Scan for the cell matching the given text and deliver its (x, y) coordinate at center. 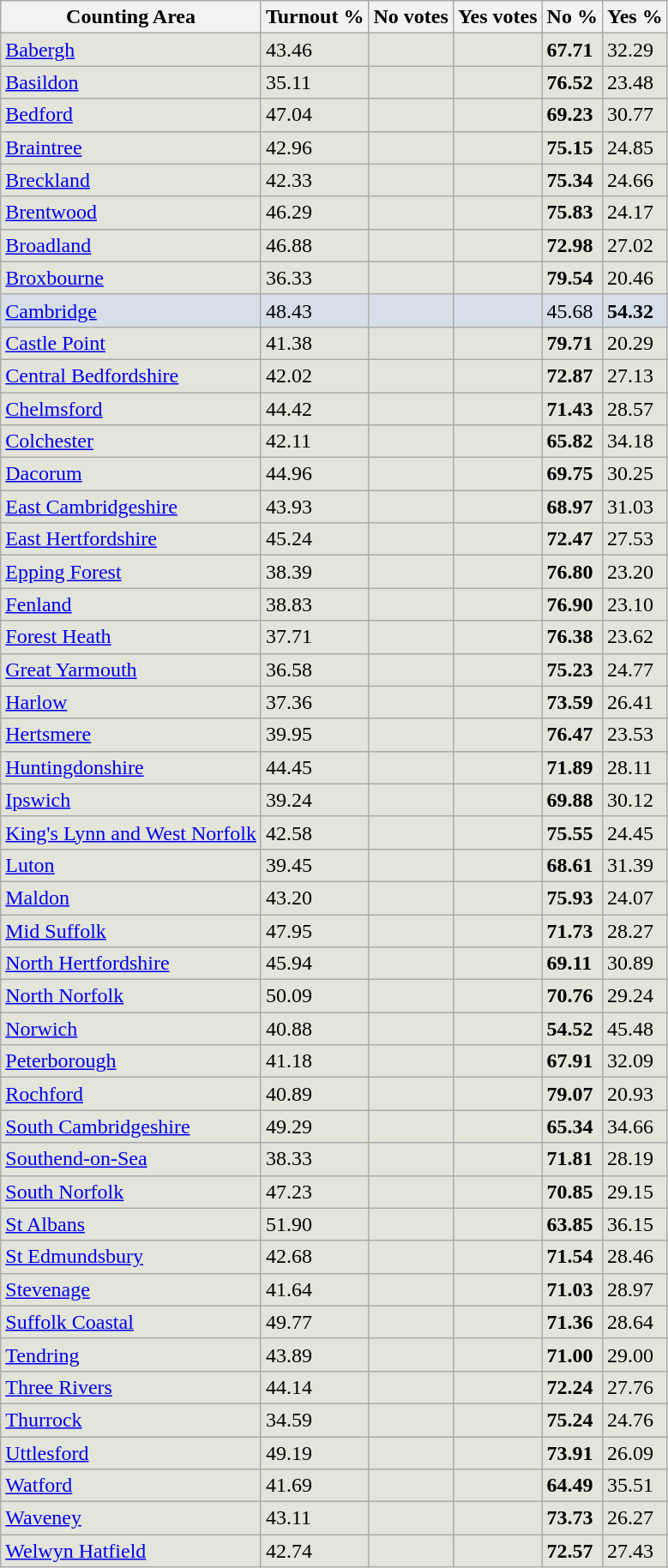
Bedford (131, 115)
38.83 (315, 604)
Broadland (131, 245)
75.34 (572, 180)
Turnout % (315, 17)
43.46 (315, 50)
47.23 (315, 1192)
Norwich (131, 1029)
Brentwood (131, 213)
Hertsmere (131, 735)
Three Rivers (131, 1387)
76.38 (572, 637)
23.10 (635, 604)
Babergh (131, 50)
71.73 (572, 930)
South Norfolk (131, 1192)
44.42 (315, 409)
48.43 (315, 310)
30.25 (635, 474)
20.46 (635, 278)
24.76 (635, 1420)
41.69 (315, 1486)
28.11 (635, 767)
72.87 (572, 375)
45.68 (572, 310)
23.62 (635, 637)
No % (572, 17)
71.00 (572, 1355)
Central Bedfordshire (131, 375)
41.64 (315, 1289)
65.82 (572, 442)
43.89 (315, 1355)
Thurrock (131, 1420)
42.33 (315, 180)
42.11 (315, 442)
72.47 (572, 539)
27.53 (635, 539)
Watford (131, 1486)
Peterborough (131, 1061)
27.02 (635, 245)
42.58 (315, 832)
30.89 (635, 964)
38.39 (315, 572)
46.29 (315, 213)
45.94 (315, 964)
27.13 (635, 375)
Forest Heath (131, 637)
38.33 (315, 1159)
Rochford (131, 1094)
39.45 (315, 865)
79.71 (572, 343)
26.27 (635, 1518)
39.95 (315, 735)
42.68 (315, 1257)
73.91 (572, 1453)
North Norfolk (131, 996)
67.71 (572, 50)
37.36 (315, 702)
Epping Forest (131, 572)
79.07 (572, 1094)
24.77 (635, 670)
Mid Suffolk (131, 930)
76.52 (572, 82)
44.45 (315, 767)
No votes (411, 17)
Basildon (131, 82)
34.59 (315, 1420)
Castle Point (131, 343)
Fenland (131, 604)
Suffolk Coastal (131, 1322)
East Hertfordshire (131, 539)
45.48 (635, 1029)
69.75 (572, 474)
42.74 (315, 1551)
79.54 (572, 278)
68.61 (572, 865)
Cambridge (131, 310)
Uttlesford (131, 1453)
Colchester (131, 442)
71.81 (572, 1159)
36.33 (315, 278)
47.04 (315, 115)
47.95 (315, 930)
24.66 (635, 180)
Welwyn Hatfield (131, 1551)
Great Yarmouth (131, 670)
65.34 (572, 1126)
31.39 (635, 865)
49.19 (315, 1453)
Chelmsford (131, 409)
Yes votes (497, 17)
24.45 (635, 832)
70.85 (572, 1192)
75.93 (572, 898)
36.58 (315, 670)
67.91 (572, 1061)
71.03 (572, 1289)
Tendring (131, 1355)
69.23 (572, 115)
68.97 (572, 507)
Broxbourne (131, 278)
43.93 (315, 507)
Braintree (131, 147)
31.03 (635, 507)
24.07 (635, 898)
44.14 (315, 1387)
South Cambridgeshire (131, 1126)
24.17 (635, 213)
Luton (131, 865)
Huntingdonshire (131, 767)
30.12 (635, 800)
34.66 (635, 1126)
28.19 (635, 1159)
23.53 (635, 735)
29.00 (635, 1355)
24.85 (635, 147)
30.77 (635, 115)
Counting Area (131, 17)
43.20 (315, 898)
46.88 (315, 245)
King's Lynn and West Norfolk (131, 832)
Waveney (131, 1518)
71.89 (572, 767)
43.11 (315, 1518)
28.46 (635, 1257)
Stevenage (131, 1289)
Breckland (131, 180)
42.02 (315, 375)
37.71 (315, 637)
Ipswich (131, 800)
71.36 (572, 1322)
41.18 (315, 1061)
64.49 (572, 1486)
42.96 (315, 147)
50.09 (315, 996)
75.55 (572, 832)
28.57 (635, 409)
23.20 (635, 572)
Yes % (635, 17)
75.23 (572, 670)
Maldon (131, 898)
76.90 (572, 604)
72.57 (572, 1551)
70.76 (572, 996)
20.29 (635, 343)
76.80 (572, 572)
35.11 (315, 82)
St Albans (131, 1224)
27.43 (635, 1551)
28.97 (635, 1289)
28.64 (635, 1322)
75.24 (572, 1420)
28.27 (635, 930)
North Hertfordshire (131, 964)
East Cambridgeshire (131, 507)
St Edmundsbury (131, 1257)
36.15 (635, 1224)
49.29 (315, 1126)
40.89 (315, 1094)
29.24 (635, 996)
69.11 (572, 964)
35.51 (635, 1486)
20.93 (635, 1094)
Southend-on-Sea (131, 1159)
69.88 (572, 800)
73.73 (572, 1518)
26.41 (635, 702)
23.48 (635, 82)
73.59 (572, 702)
40.88 (315, 1029)
71.43 (572, 409)
Harlow (131, 702)
32.09 (635, 1061)
63.85 (572, 1224)
75.15 (572, 147)
Dacorum (131, 474)
72.24 (572, 1387)
45.24 (315, 539)
26.09 (635, 1453)
71.54 (572, 1257)
72.98 (572, 245)
54.32 (635, 310)
41.38 (315, 343)
27.76 (635, 1387)
39.24 (315, 800)
44.96 (315, 474)
54.52 (572, 1029)
75.83 (572, 213)
51.90 (315, 1224)
29.15 (635, 1192)
34.18 (635, 442)
76.47 (572, 735)
49.77 (315, 1322)
32.29 (635, 50)
